Scan for the cell matching the given text and deliver its (x, y) coordinate at center. 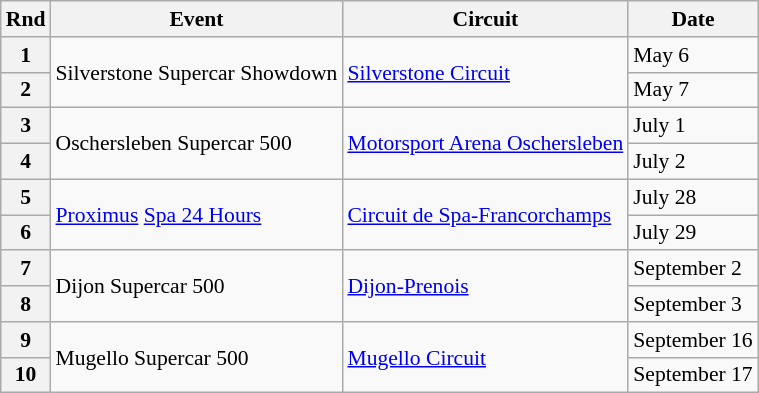
Dijon-Prenois (485, 286)
September 17 (692, 375)
8 (26, 304)
September 3 (692, 304)
Date (692, 19)
1 (26, 55)
3 (26, 126)
Event (196, 19)
7 (26, 269)
2 (26, 90)
July 29 (692, 233)
May 6 (692, 55)
10 (26, 375)
September 2 (692, 269)
Rnd (26, 19)
Circuit (485, 19)
9 (26, 340)
4 (26, 162)
July 28 (692, 197)
July 2 (692, 162)
May 7 (692, 90)
Dijon Supercar 500 (196, 286)
Silverstone Circuit (485, 72)
Proximus Spa 24 Hours (196, 214)
6 (26, 233)
Mugello Circuit (485, 358)
July 1 (692, 126)
5 (26, 197)
Mugello Supercar 500 (196, 358)
Circuit de Spa-Francorchamps (485, 214)
Motorsport Arena Oschersleben (485, 144)
Silverstone Supercar Showdown (196, 72)
Oschersleben Supercar 500 (196, 144)
September 16 (692, 340)
